Find where the given text appears and provide that cell's center as (x, y) coordinate. 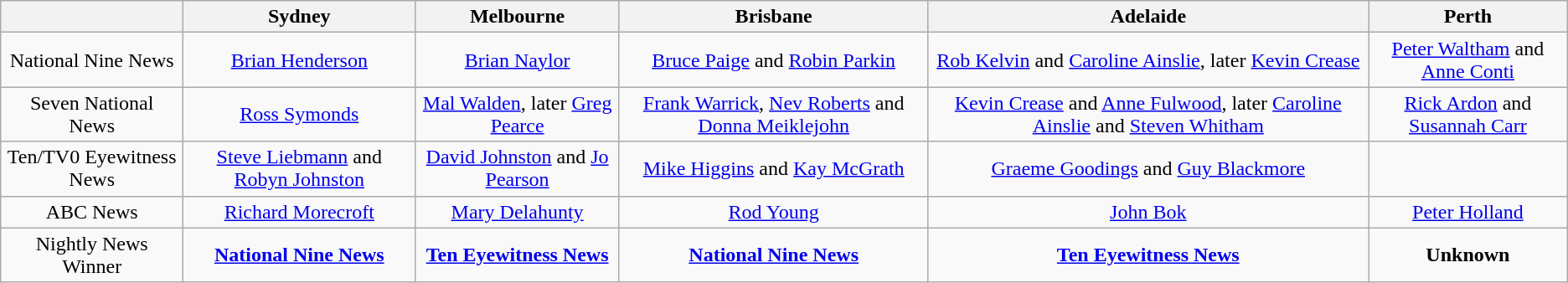
Ross Symonds (300, 114)
David Johnston and Jo Pearson (518, 169)
Brian Henderson (300, 60)
Kevin Crease and Anne Fulwood, later Caroline Ainslie and Steven Whitham (1148, 114)
Adelaide (1148, 17)
John Bok (1148, 212)
ABC News (92, 212)
Ten/TV0 Eyewitness News (92, 169)
Mary Delahunty (518, 212)
Seven National News (92, 114)
Richard Morecroft (300, 212)
Mal Walden, later Greg Pearce (518, 114)
Perth (1468, 17)
Brian Naylor (518, 60)
Rod Young (774, 212)
Unknown (1468, 255)
Peter Holland (1468, 212)
Rob Kelvin and Caroline Ainslie, later Kevin Crease (1148, 60)
Graeme Goodings and Guy Blackmore (1148, 169)
Sydney (300, 17)
Mike Higgins and Kay McGrath (774, 169)
Rick Ardon and Susannah Carr (1468, 114)
Peter Waltham and Anne Conti (1468, 60)
Bruce Paige and Robin Parkin (774, 60)
Nightly News Winner (92, 255)
Steve Liebmann and Robyn Johnston (300, 169)
Frank Warrick, Nev Roberts and Donna Meiklejohn (774, 114)
Brisbane (774, 17)
Melbourne (518, 17)
